Extract the (X, Y) coordinate from the center of the cell holding the provided text.  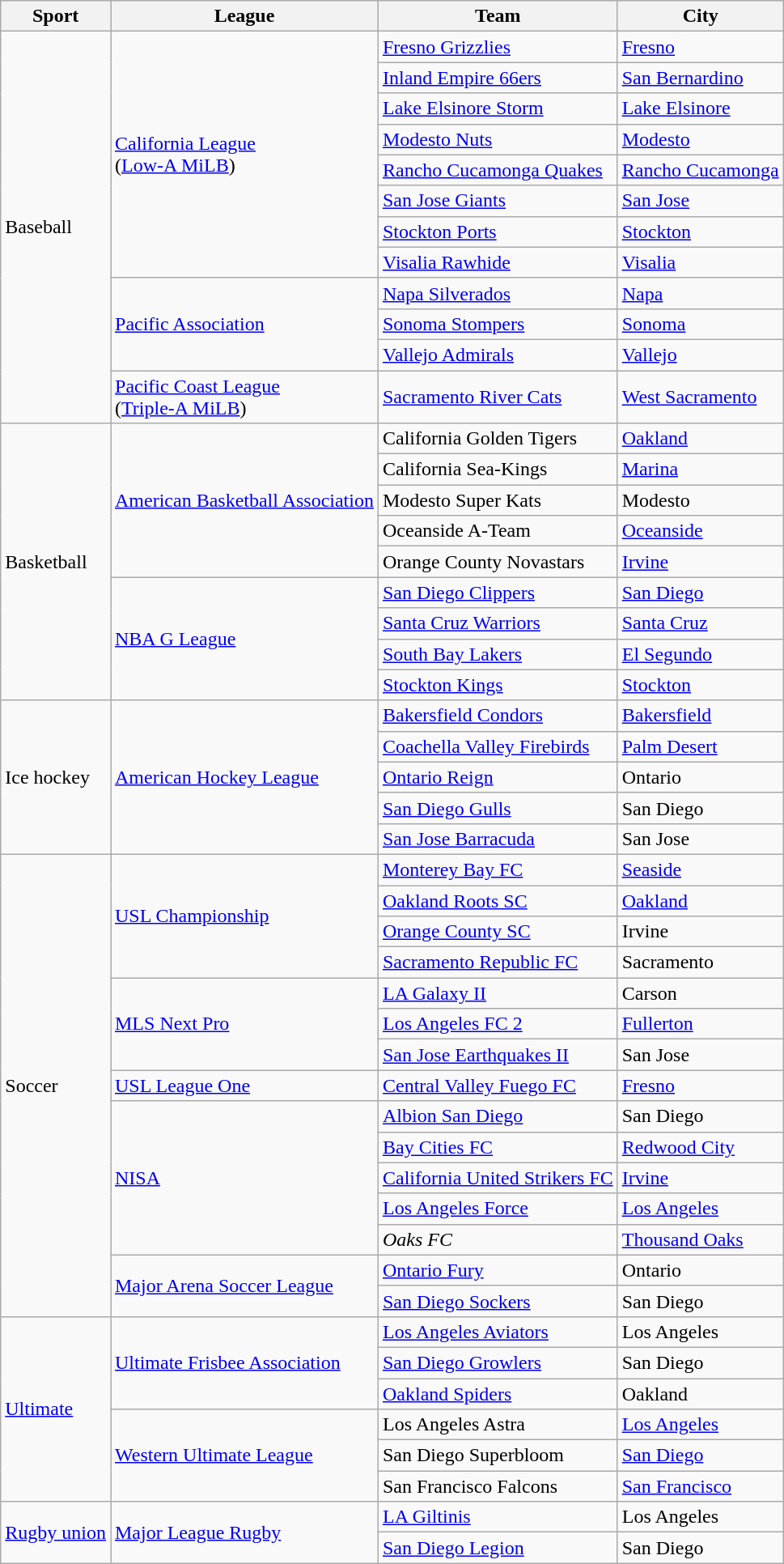
Thousand Oaks (701, 1239)
American Hockey League (244, 777)
Bakersfield Condors (498, 716)
Basketball (56, 562)
Ontario Fury (498, 1270)
San Diego Superbloom (498, 1456)
San Francisco Falcons (498, 1486)
Napa Silverados (498, 293)
LA Giltinis (498, 1517)
Baseball (56, 227)
Sacramento (701, 963)
Redwood City (701, 1147)
Inland Empire 66ers (498, 78)
Ultimate (56, 1409)
Soccer (56, 1085)
Pacific Association (244, 324)
Coachella Valley Firebirds (498, 746)
Orange County SC (498, 932)
California United Strikers FC (498, 1178)
City (701, 16)
Oceanside (701, 531)
Sonoma (701, 324)
Vallejo Admirals (498, 355)
Monterey Bay FC (498, 869)
Sacramento River Cats (498, 397)
Bakersfield (701, 716)
Sport (56, 16)
Lake Elsinore Storm (498, 108)
San Jose Barracuda (498, 839)
San Diego Clippers (498, 593)
Stockton Kings (498, 685)
San Jose Earthquakes II (498, 1055)
California League(Low-A MiLB) (244, 155)
League (244, 16)
Sacramento Republic FC (498, 963)
Orange County Novastars (498, 562)
Modesto Super Kats (498, 500)
Fresno Grizzlies (498, 47)
Los Angeles Astra (498, 1425)
Visalia (701, 262)
El Segundo (701, 654)
Pacific Coast League(Triple-A MiLB) (244, 397)
Visalia Rawhide (498, 262)
Rancho Cucamonga Quakes (498, 170)
Los Angeles FC 2 (498, 1024)
South Bay Lakers (498, 654)
Major Arena Soccer League (244, 1286)
Sonoma Stompers (498, 324)
Stockton Ports (498, 232)
Santa Cruz Warriors (498, 623)
Santa Cruz (701, 623)
Team (498, 16)
Ice hockey (56, 777)
Palm Desert (701, 746)
Seaside (701, 869)
Western Ultimate League (244, 1456)
Major League Rugby (244, 1532)
Marina (701, 470)
San Diego Growlers (498, 1362)
California Sea-Kings (498, 470)
Modesto Nuts (498, 139)
San Jose Giants (498, 201)
American Basketball Association (244, 500)
LA Galaxy II (498, 993)
Fullerton (701, 1024)
Albion San Diego (498, 1116)
Oaks FC (498, 1239)
Rugby union (56, 1532)
NISA (244, 1178)
Oakland Roots SC (498, 901)
NBA G League (244, 639)
California Golden Tigers (498, 439)
Ontario Reign (498, 777)
San Bernardino (701, 78)
San Diego Legion (498, 1548)
Vallejo (701, 355)
USL League One (244, 1086)
Los Angeles Aviators (498, 1332)
San Diego Gulls (498, 808)
Oceanside A-Team (498, 531)
Carson (701, 993)
USL Championship (244, 916)
San Francisco (701, 1486)
Napa (701, 293)
San Diego Sockers (498, 1301)
MLS Next Pro (244, 1024)
West Sacramento (701, 397)
Los Angeles Force (498, 1209)
Rancho Cucamonga (701, 170)
Oakland Spiders (498, 1393)
Central Valley Fuego FC (498, 1086)
Bay Cities FC (498, 1147)
Lake Elsinore (701, 108)
Ultimate Frisbee Association (244, 1362)
